Scan for the cell matching the given text and deliver its [X, Y] coordinate at center. 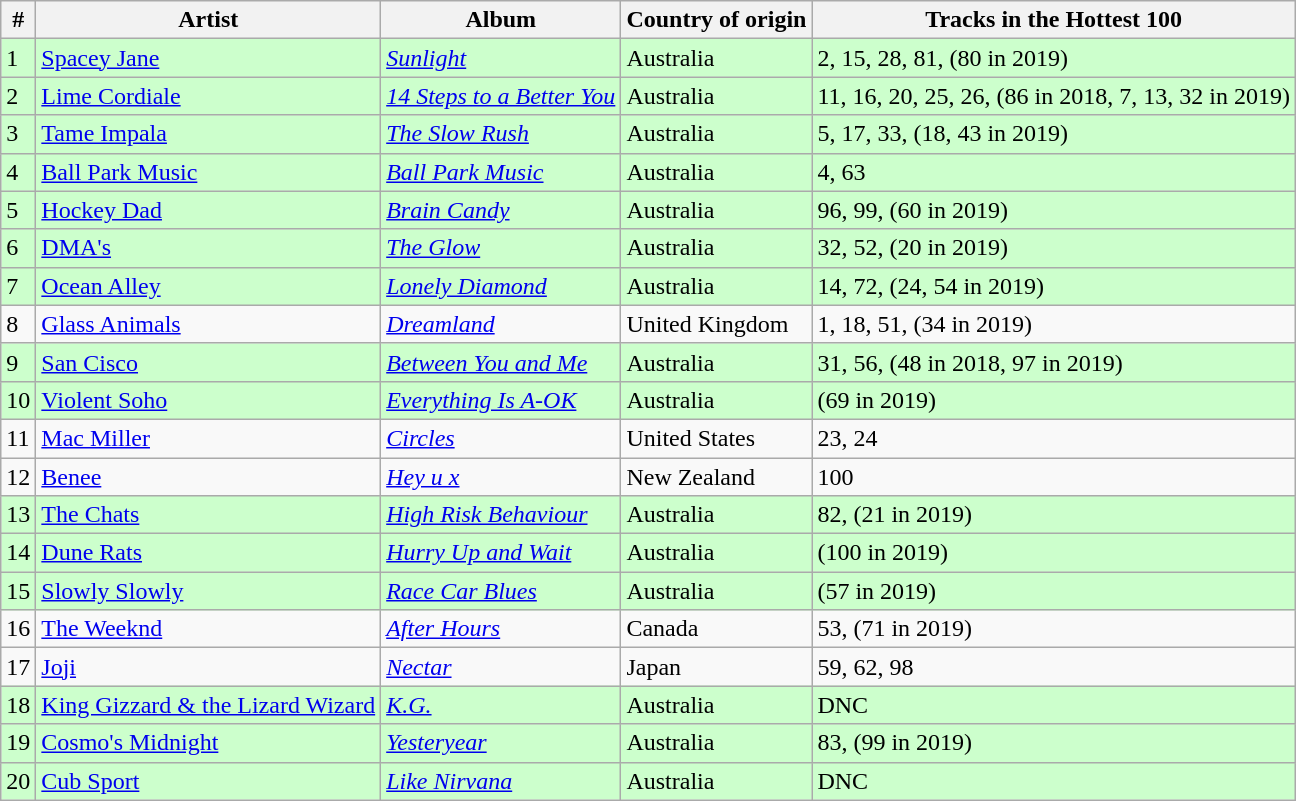
14 Steps to a Better You [501, 96]
Tame Impala [208, 134]
2, 15, 28, 81, (80 in 2019) [1054, 58]
82, (21 in 2019) [1054, 515]
31, 56, (48 in 2018, 97 in 2019) [1054, 362]
Canada [716, 629]
Glass Animals [208, 324]
Benee [208, 477]
1, 18, 51, (34 in 2019) [1054, 324]
3 [18, 134]
7 [18, 286]
Ocean Alley [208, 286]
59, 62, 98 [1054, 667]
Brain Candy [501, 210]
83, (99 in 2019) [1054, 743]
United Kingdom [716, 324]
Cosmo's Midnight [208, 743]
United States [716, 438]
14, 72, (24, 54 in 2019) [1054, 286]
19 [18, 743]
(69 in 2019) [1054, 400]
Like Nirvana [501, 781]
(57 in 2019) [1054, 591]
5, 17, 33, (18, 43 in 2019) [1054, 134]
K.G. [501, 705]
Mac Miller [208, 438]
32, 52, (20 in 2019) [1054, 248]
Cub Sport [208, 781]
Slowly Slowly [208, 591]
20 [18, 781]
4 [18, 172]
High Risk Behaviour [501, 515]
11, 16, 20, 25, 26, (86 in 2018, 7, 13, 32 in 2019) [1054, 96]
The Chats [208, 515]
1 [18, 58]
5 [18, 210]
Hey u x [501, 477]
Nectar [501, 667]
Lime Cordiale [208, 96]
Everything Is A-OK [501, 400]
Joji [208, 667]
# [18, 20]
23, 24 [1054, 438]
9 [18, 362]
Dreamland [501, 324]
13 [18, 515]
2 [18, 96]
After Hours [501, 629]
18 [18, 705]
Race Car Blues [501, 591]
King Gizzard & the Lizard Wizard [208, 705]
Spacey Jane [208, 58]
Country of origin [716, 20]
11 [18, 438]
Dune Rats [208, 553]
17 [18, 667]
96, 99, (60 in 2019) [1054, 210]
The Glow [501, 248]
Lonely Diamond [501, 286]
4, 63 [1054, 172]
Sunlight [501, 58]
Between You and Me [501, 362]
Album [501, 20]
14 [18, 553]
Yesteryear [501, 743]
Artist [208, 20]
Japan [716, 667]
New Zealand [716, 477]
Hurry Up and Wait [501, 553]
The Slow Rush [501, 134]
Tracks in the Hottest 100 [1054, 20]
53, (71 in 2019) [1054, 629]
Circles [501, 438]
15 [18, 591]
San Cisco [208, 362]
10 [18, 400]
16 [18, 629]
Violent Soho [208, 400]
100 [1054, 477]
(100 in 2019) [1054, 553]
Hockey Dad [208, 210]
6 [18, 248]
12 [18, 477]
The Weeknd [208, 629]
8 [18, 324]
DMA's [208, 248]
